Detect which cell encompasses the target text, then output its [X, Y] center coordinate. 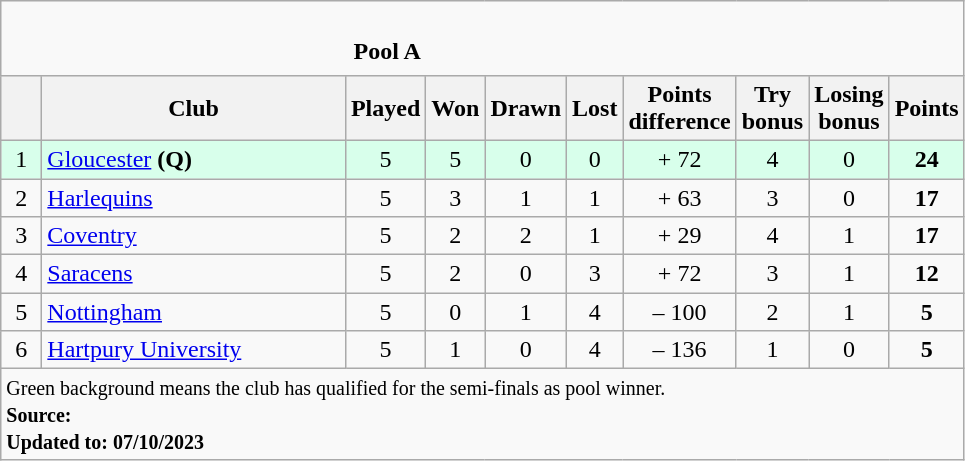
12 [926, 274]
+ 29 [680, 236]
– 136 [680, 350]
Hartpury University [194, 350]
Green background means the club has qualified for the semi-finals as pool winner.Source: Updated to: 07/10/2023 [482, 414]
Try bonus [772, 108]
Losing bonus [849, 108]
6 [22, 350]
Lost [595, 108]
Played [385, 108]
Nottingham [194, 312]
Points difference [680, 108]
Coventry [194, 236]
Saracens [194, 274]
Points [926, 108]
Club [194, 108]
+ 63 [680, 197]
Gloucester (Q) [194, 159]
Won [456, 108]
24 [926, 159]
– 100 [680, 312]
Harlequins [194, 197]
Drawn [526, 108]
